From the cell containing the given text, extract its center point as [x, y] coordinate. 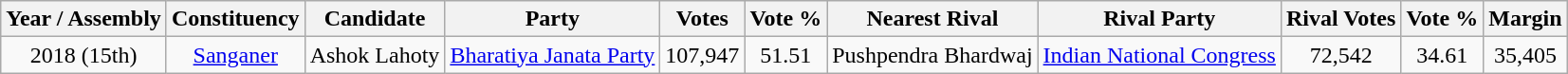
Constituency [235, 19]
51.51 [785, 55]
Votes [702, 19]
Rival Votes [1340, 19]
72,542 [1340, 55]
Ashok Lahoty [375, 55]
Indian National Congress [1159, 55]
34.61 [1442, 55]
Nearest Rival [932, 19]
Sanganer [235, 55]
Year / Assembly [83, 19]
Party [552, 19]
35,405 [1525, 55]
Candidate [375, 19]
107,947 [702, 55]
Margin [1525, 19]
Bharatiya Janata Party [552, 55]
Pushpendra Bhardwaj [932, 55]
2018 (15th) [83, 55]
Rival Party [1159, 19]
